Find where the given text appears and provide that cell's center as [X, Y] coordinate. 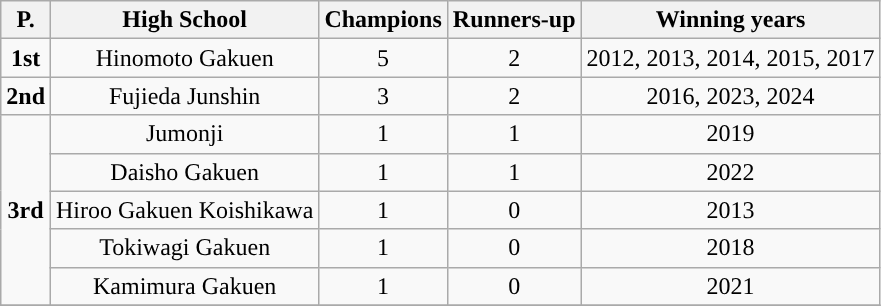
2021 [730, 286]
1st [26, 58]
2022 [730, 172]
2013 [730, 210]
5 [383, 58]
2016, 2023, 2024 [730, 96]
3rd [26, 210]
2018 [730, 248]
Fujieda Junshin [185, 96]
Champions [383, 20]
Hinomoto Gakuen [185, 58]
2019 [730, 134]
P. [26, 20]
High School [185, 20]
Winning years [730, 20]
2012, 2013, 2014, 2015, 2017 [730, 58]
Runners-up [514, 20]
Jumonji [185, 134]
Kamimura Gakuen [185, 286]
Hiroo Gakuen Koishikawa [185, 210]
Daisho Gakuen [185, 172]
3 [383, 96]
2nd [26, 96]
Tokiwagi Gakuen [185, 248]
